Return the (X, Y) coordinate for the center point of the cell that contains the specified text.  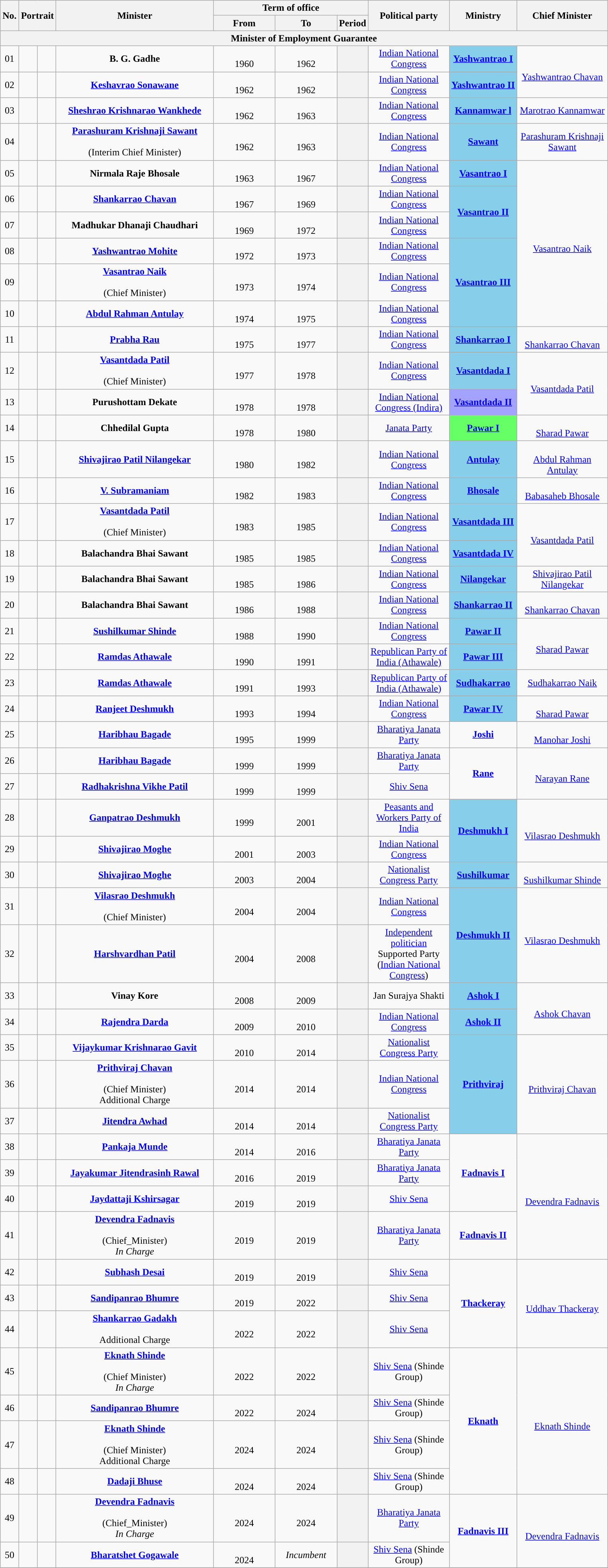
1994 (306, 708)
14 (10, 428)
Prithviraj Chavan (Chief Minister)Additional Charge (135, 1084)
Peasants and Workers Party of India (409, 818)
02 (10, 84)
V. Subramaniam (135, 491)
19 (10, 579)
Chief Minister (562, 16)
07 (10, 225)
08 (10, 251)
Yashwantrao I (483, 59)
44 (10, 1329)
37 (10, 1121)
Independent politician Supported Party (Indian National Congress) (409, 954)
Prabha Rau (135, 339)
Ganpatrao Deshmukh (135, 818)
03 (10, 111)
Vasantrao Naik (Chief Minister) (135, 282)
Harshvardhan Patil (135, 954)
Rajendra Darda (135, 1021)
01 (10, 59)
32 (10, 954)
25 (10, 735)
Keshavrao Sonawane (135, 84)
Antulay (483, 459)
Prithviraj Chavan (562, 1084)
Minister (135, 16)
41 (10, 1235)
Janata Party (409, 428)
Chhedilal Gupta (135, 428)
Kannamwar l (483, 111)
Prithviraj (483, 1084)
38 (10, 1147)
Ashok II (483, 1021)
Yashwantrao Mohite (135, 251)
Subhash Desai (135, 1272)
18 (10, 553)
Incumbent (306, 1554)
46 (10, 1408)
49 (10, 1518)
Pawar II (483, 631)
Marotrao Kannamwar (562, 111)
1960 (244, 59)
No. (10, 16)
Vasantrao I (483, 173)
Ministry (483, 16)
04 (10, 142)
Eknath Shinde (Chief Minister)In Charge (135, 1371)
Vilasrao Deshmukh (Chief Minister) (135, 906)
31 (10, 906)
Portrait (37, 16)
Purushottam Dekate (135, 402)
34 (10, 1021)
43 (10, 1298)
Jaydattaji Kshirsagar (135, 1198)
Jitendra Awhad (135, 1121)
20 (10, 605)
Sudhakarrao (483, 683)
Sawant (483, 142)
Bhosale (483, 491)
Vasantrao III (483, 282)
Jan Surajya Shakti (409, 996)
Pankaja Munde (135, 1147)
Political party (409, 16)
Vasantrao Naik (562, 243)
26 (10, 760)
30 (10, 875)
09 (10, 282)
Fadnavis II (483, 1235)
29 (10, 849)
50 (10, 1554)
Yashwantrao Chavan (562, 72)
Parashuram Krishnaji Sawant (562, 142)
40 (10, 1198)
Babasaheb Bhosale (562, 491)
47 (10, 1445)
Eknath (483, 1421)
Thackeray (483, 1303)
35 (10, 1048)
Ashok I (483, 996)
Radhakrishna Vikhe Patil (135, 786)
Period (353, 23)
11 (10, 339)
Nirmala Raje Bhosale (135, 173)
Vasantdada II (483, 402)
10 (10, 313)
From (244, 23)
Vasantdada I (483, 371)
27 (10, 786)
Parashuram Krishnaji Sawant (Interim Chief Minister) (135, 142)
Sheshrao Krishnarao Wankhede (135, 111)
Dadaji Bhuse (135, 1481)
Bharatshet Gogawale (135, 1554)
Eknath Shinde (Chief Minister) Additional Charge (135, 1445)
42 (10, 1272)
45 (10, 1371)
Rane (483, 773)
Deshmukh II (483, 935)
Vinay Kore (135, 996)
Madhukar Dhanaji Chaudhari (135, 225)
Ashok Chavan (562, 1009)
Term of office (291, 8)
Joshi (483, 735)
Jayakumar Jitendrasinh Rawal (135, 1173)
06 (10, 199)
Vasantdada IV (483, 553)
21 (10, 631)
23 (10, 683)
17 (10, 522)
To (306, 23)
1995 (244, 735)
Pawar I (483, 428)
Yashwantrao II (483, 84)
Uddhav Thackeray (562, 1303)
Shankarrao II (483, 605)
Eknath Shinde (562, 1421)
22 (10, 657)
Vijaykumar Krishnarao Gavit (135, 1048)
Vasantdada III (483, 522)
12 (10, 371)
Shankarrao Gadakh Additional Charge (135, 1329)
Pawar III (483, 657)
28 (10, 818)
Nilangekar (483, 579)
15 (10, 459)
33 (10, 996)
Narayan Rane (562, 773)
Vasantrao II (483, 212)
B. G. Gadhe (135, 59)
39 (10, 1173)
16 (10, 491)
05 (10, 173)
36 (10, 1084)
Fadnavis III (483, 1531)
13 (10, 402)
Sushilkumar (483, 875)
Sudhakarrao Naik (562, 683)
48 (10, 1481)
24 (10, 708)
Pawar IV (483, 708)
Ranjeet Deshmukh (135, 708)
Manohar Joshi (562, 735)
Indian National Congress (Indira) (409, 402)
Deshmukh I (483, 831)
Minister of Employment Guarantee (304, 38)
Shankarrao I (483, 339)
Fadnavis I (483, 1173)
